Output the (x, y) coordinate of the center of the cell containing the given text.  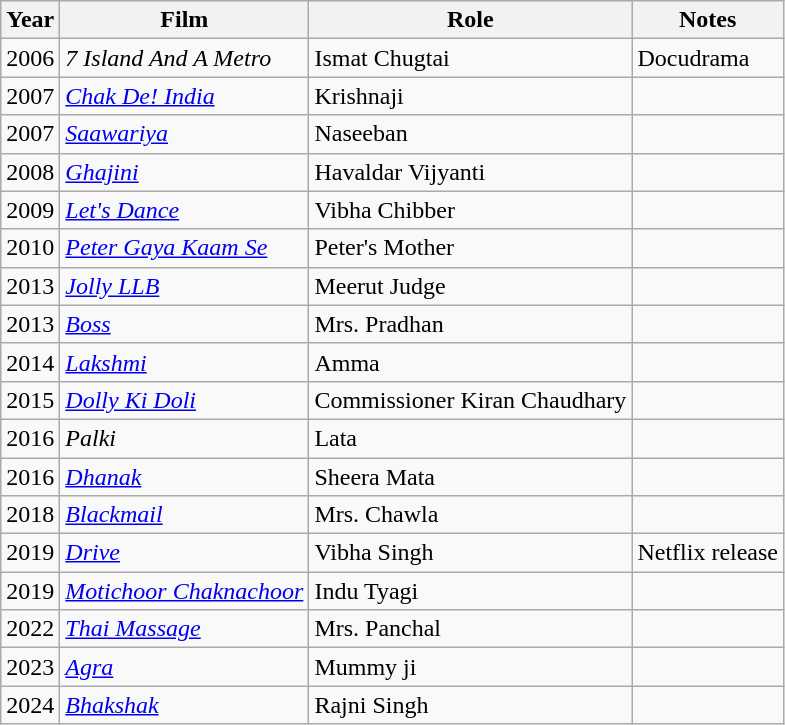
2015 (30, 400)
2006 (30, 58)
Meerut Judge (470, 286)
Year (30, 20)
Ghajini (184, 172)
Let's Dance (184, 210)
Naseeban (470, 134)
Blackmail (184, 515)
Mummy ji (470, 667)
Jolly LLB (184, 286)
Drive (184, 553)
2010 (30, 248)
2022 (30, 629)
Krishnaji (470, 96)
Role (470, 20)
Indu Tyagi (470, 591)
Boss (184, 324)
2024 (30, 705)
Sheera Mata (470, 477)
Commissioner Kiran Chaudhary (470, 400)
Netflix release (708, 553)
2018 (30, 515)
Notes (708, 20)
Saawariya (184, 134)
Peter Gaya Kaam Se (184, 248)
Chak De! India (184, 96)
Ismat Chugtai (470, 58)
2008 (30, 172)
Lata (470, 438)
Mrs. Pradhan (470, 324)
Thai Massage (184, 629)
7 Island And A Metro (184, 58)
Rajni Singh (470, 705)
Peter's Mother (470, 248)
Agra (184, 667)
Film (184, 20)
Docudrama (708, 58)
Vibha Singh (470, 553)
Bhakshak (184, 705)
Lakshmi (184, 362)
Vibha Chibber (470, 210)
Dolly Ki Doli (184, 400)
Amma (470, 362)
Mrs. Chawla (470, 515)
Havaldar Vijyanti (470, 172)
2023 (30, 667)
Palki (184, 438)
Motichoor Chaknachoor (184, 591)
2014 (30, 362)
Mrs. Panchal (470, 629)
2009 (30, 210)
Dhanak (184, 477)
